Search for the cell housing the specified text and yield its (x, y) center coordinate. 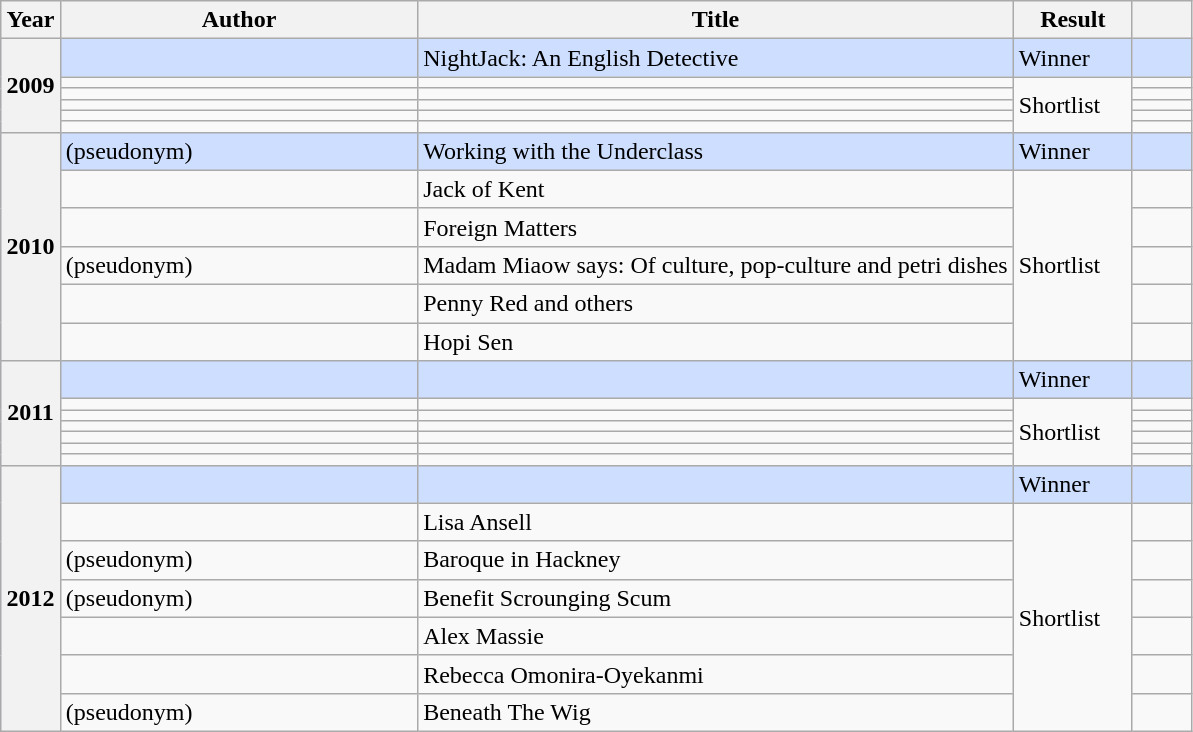
Benefit Scrounging Scum (716, 598)
Rebecca Omonira-Oyekanmi (716, 674)
2011 (31, 413)
Working with the Underclass (716, 151)
Lisa Ansell (716, 522)
Year (31, 20)
Madam Miaow says: Of culture, pop-culture and petri dishes (716, 265)
Foreign Matters (716, 227)
Jack of Kent (716, 189)
Title (716, 20)
Hopi Sen (716, 341)
2009 (31, 86)
NightJack: An English Detective (716, 58)
Penny Red and others (716, 303)
2012 (31, 598)
Alex Massie (716, 636)
Beneath The Wig (716, 712)
Baroque in Hackney (716, 560)
Author (238, 20)
2010 (31, 246)
Result (1072, 20)
